Find where the given text appears and provide that cell's center as (x, y) coordinate. 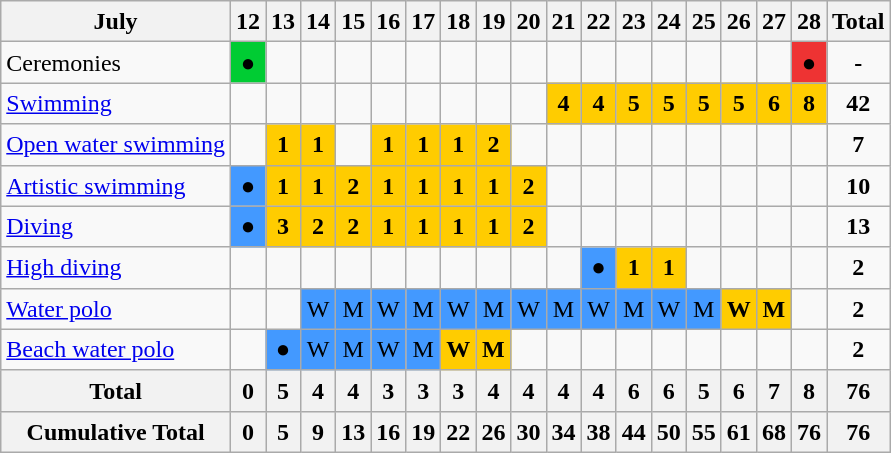
Cumulative Total (116, 432)
15 (354, 22)
Water polo (116, 308)
50 (668, 432)
Open water swimming (116, 144)
27 (774, 22)
Ceremonies (116, 62)
23 (634, 22)
14 (318, 22)
38 (598, 432)
21 (564, 22)
18 (458, 22)
Beach water polo (116, 350)
25 (704, 22)
Swimming (116, 104)
Diving (116, 226)
July (116, 22)
28 (808, 22)
34 (564, 432)
55 (704, 432)
42 (858, 104)
High diving (116, 268)
68 (774, 432)
- (858, 62)
10 (858, 186)
12 (248, 22)
9 (318, 432)
20 (528, 22)
61 (738, 432)
Artistic swimming (116, 186)
17 (424, 22)
30 (528, 432)
44 (634, 432)
24 (668, 22)
